Capture the cell that displays the provided text and extract its (x, y) central coordinate. 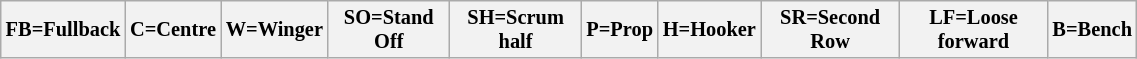
H=Hooker (710, 29)
SO=Stand Off (389, 29)
LF=Loose forward (973, 29)
P=Prop (619, 29)
C=Centre (173, 29)
SH=Scrum half (516, 29)
SR=Second Row (830, 29)
FB=Fullback (63, 29)
B=Bench (1092, 29)
W=Winger (274, 29)
